Provide the (x, y) coordinate of the cell's center where the given text is located.  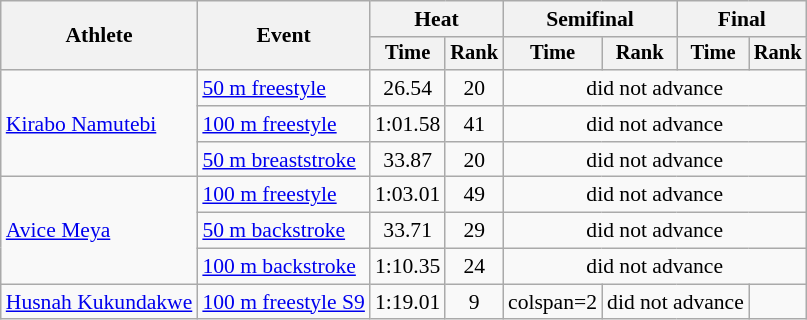
29 (474, 231)
50 m breaststroke (284, 160)
26.54 (408, 88)
49 (474, 195)
50 m freestyle (284, 88)
Athlete (100, 36)
Kirabo Namutebi (100, 124)
1:03.01 (408, 195)
33.87 (408, 160)
100 m backstroke (284, 267)
colspan=2 (552, 302)
41 (474, 124)
Avice Meya (100, 230)
Event (284, 36)
24 (474, 267)
1:01.58 (408, 124)
Heat (436, 19)
9 (474, 302)
Husnah Kukundakwe (100, 302)
50 m backstroke (284, 231)
1:19.01 (408, 302)
Semifinal (590, 19)
33.71 (408, 231)
Final (742, 19)
1:10.35 (408, 267)
100 m freestyle S9 (284, 302)
